Capture the cell that displays the provided text and extract its [x, y] central coordinate. 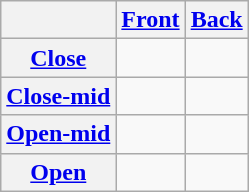
Back [216, 20]
Open-mid [58, 134]
Close [58, 58]
Close-mid [58, 96]
Front [150, 20]
Open [58, 172]
